Output the (X, Y) coordinate of the center of the cell containing the given text.  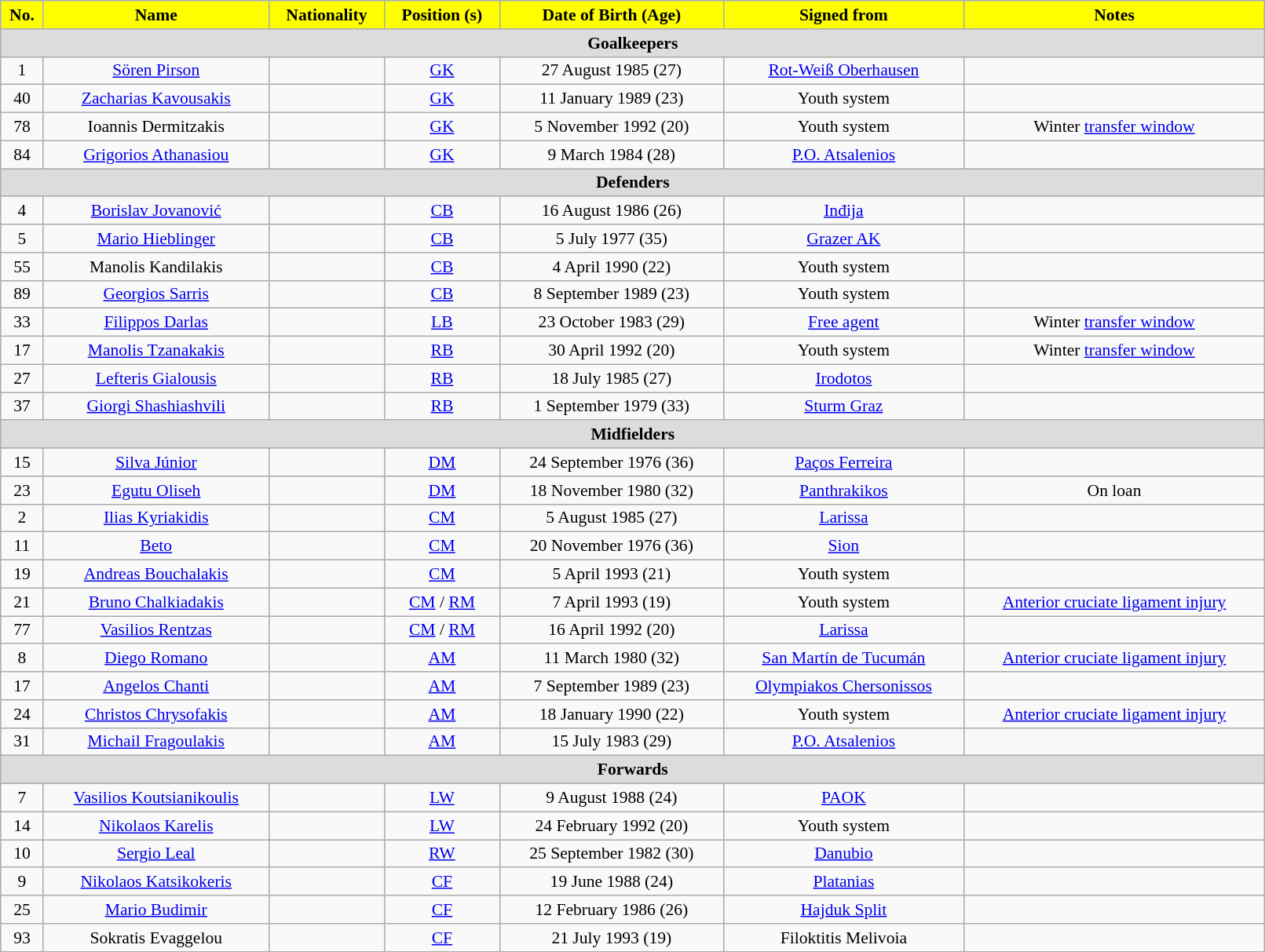
Manolis Kandilakis (155, 267)
20 November 1976 (36) (611, 546)
12 February 1986 (26) (611, 910)
Sokratis Evaggelou (155, 938)
Defenders (633, 183)
Free agent (844, 323)
Zacharias Kavousakis (155, 99)
93 (22, 938)
RW (443, 854)
24 September 1976 (36) (611, 462)
14 (22, 826)
11 January 1989 (23) (611, 99)
Sergio Leal (155, 854)
7 April 1993 (19) (611, 602)
Giorgi Shashiashvili (155, 407)
15 July 1983 (29) (611, 742)
23 October 1983 (29) (611, 323)
84 (22, 155)
Mario Hieblinger (155, 239)
Paços Ferreira (844, 462)
Georgios Sarris (155, 294)
31 (22, 742)
33 (22, 323)
Panthrakikos (844, 491)
Position (s) (443, 15)
5 April 1993 (21) (611, 574)
San Martín de Tucumán (844, 658)
9 August 1988 (24) (611, 798)
Ilias Kyriakidis (155, 518)
25 September 1982 (30) (611, 854)
1 (22, 71)
10 (22, 854)
Goalkeepers (633, 43)
19 June 1988 (24) (611, 882)
Midfielders (633, 435)
9 March 1984 (28) (611, 155)
11 (22, 546)
18 January 1990 (22) (611, 714)
40 (22, 99)
15 (22, 462)
Borislav Jovanović (155, 211)
Silva Júnior (155, 462)
Signed from (844, 15)
Rot-Weiß Oberhausen (844, 71)
4 (22, 211)
Olympiakos Chersonissos (844, 686)
8 (22, 658)
Mario Budimir (155, 910)
Platanias (844, 882)
Egutu Oliseh (155, 491)
Danubio (844, 854)
Ioannis Dermitzakis (155, 127)
Name (155, 15)
Sion (844, 546)
Grazer AK (844, 239)
Angelos Chanti (155, 686)
Lefteris Gialousis (155, 378)
24 February 1992 (20) (611, 826)
Hajduk Split (844, 910)
9 (22, 882)
18 November 1980 (32) (611, 491)
Bruno Chalkiadakis (155, 602)
No. (22, 15)
30 April 1992 (20) (611, 351)
Beto (155, 546)
25 (22, 910)
4 April 1990 (22) (611, 267)
24 (22, 714)
Vasilios Rentzas (155, 630)
LB (443, 323)
37 (22, 407)
55 (22, 267)
Notes (1114, 15)
5 August 1985 (27) (611, 518)
11 March 1980 (32) (611, 658)
Date of Birth (Age) (611, 15)
27 August 1985 (27) (611, 71)
Irodotos (844, 378)
2 (22, 518)
Filoktitis Melivoia (844, 938)
21 July 1993 (19) (611, 938)
23 (22, 491)
21 (22, 602)
Sturm Graz (844, 407)
7 September 1989 (23) (611, 686)
8 September 1989 (23) (611, 294)
Nikolaos Katsikokeris (155, 882)
Grigorios Athanasiou (155, 155)
Vasilios Koutsianikoulis (155, 798)
Inđija (844, 211)
19 (22, 574)
Nationality (327, 15)
5 July 1977 (35) (611, 239)
18 July 1985 (27) (611, 378)
PAOK (844, 798)
Diego Romano (155, 658)
27 (22, 378)
7 (22, 798)
Andreas Bouchalakis (155, 574)
Manolis Tzanakakis (155, 351)
Filippos Darlas (155, 323)
5 November 1992 (20) (611, 127)
89 (22, 294)
Sören Pirson (155, 71)
16 August 1986 (26) (611, 211)
Nikolaos Karelis (155, 826)
On loan (1114, 491)
16 April 1992 (20) (611, 630)
Forwards (633, 770)
1 September 1979 (33) (611, 407)
78 (22, 127)
Christos Chrysofakis (155, 714)
77 (22, 630)
Michail Fragoulakis (155, 742)
5 (22, 239)
